Capture the cell that displays the provided text and extract its (X, Y) central coordinate. 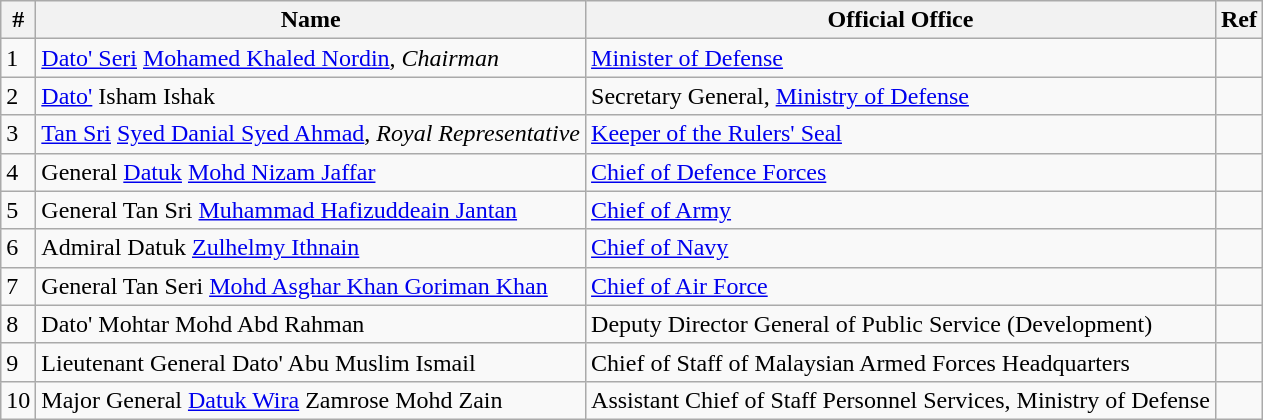
Chief of Air Force (901, 286)
General Tan Seri Mohd Asghar Khan Goriman Khan (311, 286)
Chief of Defence Forces (901, 172)
7 (18, 286)
Assistant Chief of Staff Personnel Services, Ministry of Defense (901, 400)
1 (18, 58)
Official Office (901, 20)
Secretary General, Ministry of Defense (901, 96)
8 (18, 324)
3 (18, 134)
Lieutenant General Dato' Abu Muslim Ismail (311, 362)
Chief of Staff of Malaysian Armed Forces Headquarters (901, 362)
Ref (1238, 20)
4 (18, 172)
Tan Sri Syed Danial Syed Ahmad, Royal Representative (311, 134)
Major General Datuk Wira Zamrose Mohd Zain (311, 400)
Chief of Army (901, 210)
# (18, 20)
General Tan Sri Muhammad Hafizuddeain Jantan (311, 210)
Dato' Seri Mohamed Khaled Nordin, Chairman (311, 58)
Keeper of the Rulers' Seal (901, 134)
10 (18, 400)
5 (18, 210)
2 (18, 96)
Admiral Datuk Zulhelmy Ithnain (311, 248)
General Datuk Mohd Nizam Jaffar (311, 172)
Name (311, 20)
Deputy Director General of Public Service (Development) (901, 324)
6 (18, 248)
Dato' Mohtar Mohd Abd Rahman (311, 324)
Dato' Isham Ishak (311, 96)
9 (18, 362)
Minister of Defense (901, 58)
Chief of Navy (901, 248)
